For the text-containing cell, return its midpoint in [X, Y] coordinate format. 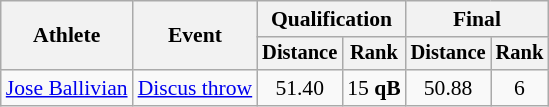
Final [477, 19]
Qualification [331, 19]
50.88 [448, 88]
Discus throw [196, 88]
51.40 [300, 88]
15 qB [374, 88]
Event [196, 36]
Athlete [67, 36]
Jose Ballivian [67, 88]
6 [520, 88]
